Scan for the cell matching the given text and deliver its (X, Y) coordinate at center. 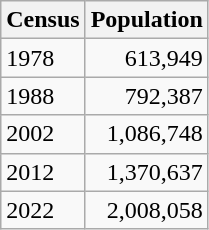
792,387 (146, 96)
1,370,637 (146, 172)
1988 (43, 96)
613,949 (146, 58)
Population (146, 20)
2002 (43, 134)
2012 (43, 172)
Census (43, 20)
2,008,058 (146, 210)
2022 (43, 210)
1978 (43, 58)
1,086,748 (146, 134)
